For the text-containing cell, return its midpoint in [X, Y] coordinate format. 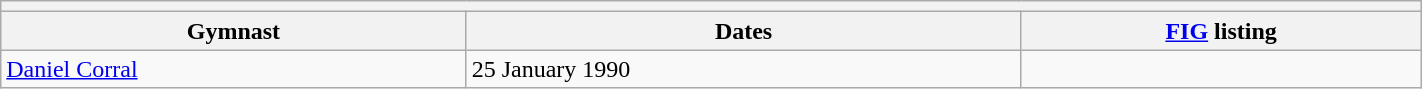
Dates [744, 31]
Daniel Corral [234, 69]
25 January 1990 [744, 69]
FIG listing [1221, 31]
Gymnast [234, 31]
